Identify which cell holds the provided text, then report its (X, Y) central coordinate. 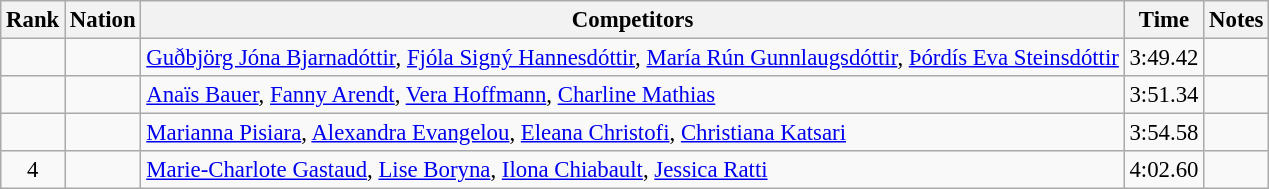
4:02.60 (1164, 170)
Competitors (632, 20)
Marianna Pisiara, Alexandra Evangelou, Eleana Christofi, Christiana Katsari (632, 133)
Notes (1236, 20)
4 (33, 170)
3:54.58 (1164, 133)
3:51.34 (1164, 95)
Rank (33, 20)
Anaïs Bauer, Fanny Arendt, Vera Hoffmann, Charline Mathias (632, 95)
Nation (103, 20)
Time (1164, 20)
3:49.42 (1164, 58)
Marie-Charlote Gastaud, Lise Boryna, Ilona Chiabault, Jessica Ratti (632, 170)
Guðbjörg Jóna Bjarnadóttir, Fjóla Signý Hannesdóttir, María Rún Gunnlaugsdóttir, Þórdís Eva Steinsdóttir (632, 58)
